Scan for the cell matching the given text and deliver its (X, Y) coordinate at center. 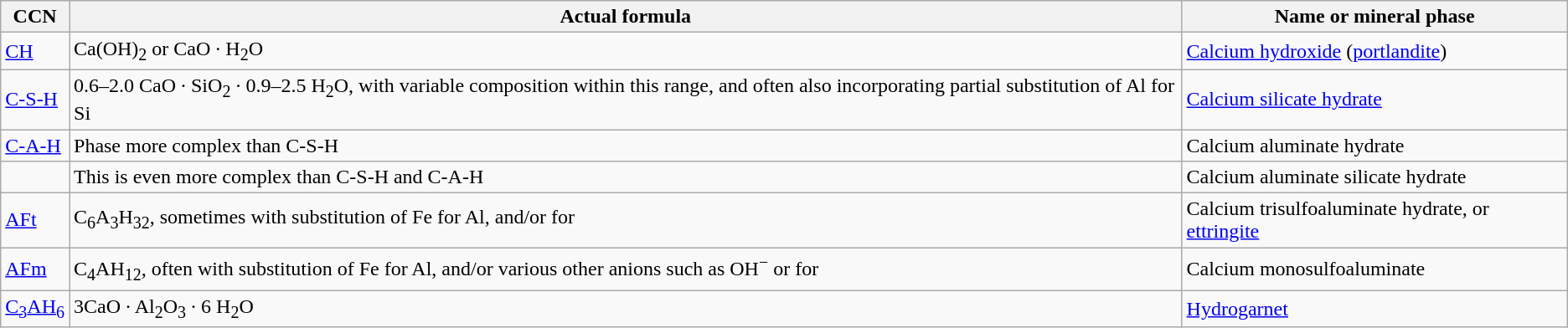
Name or mineral phase (1375, 17)
0.6–2.0 CaO · SiO2 · 0.9–2.5 H2O, with variable composition within this range, and often also incorporating partial substitution of Al for Si (625, 99)
Hydrogarnet (1375, 309)
CCN (35, 17)
C6A3H32, sometimes with substitution of Fe for Al, and/or for (625, 221)
3CaO · Al2O3 · 6 H2O (625, 309)
Calcium silicate hydrate (1375, 99)
C4AH12, often with substitution of Fe for Al, and/or various other anions such as OH− or for (625, 269)
Calcium hydroxide (portlandite) (1375, 51)
Phase more complex than C-S-H (625, 145)
Calcium trisulfoaluminate hydrate, or ettringite (1375, 221)
C-A-H (35, 145)
This is even more complex than C-S-H and C-A-H (625, 177)
Calcium monosulfoaluminate (1375, 269)
AFt (35, 221)
Ca(OH)2 or CaO · H2O (625, 51)
CH (35, 51)
Calcium aluminate hydrate (1375, 145)
Calcium aluminate silicate hydrate (1375, 177)
C-S-H (35, 99)
AFm (35, 269)
Actual formula (625, 17)
C3AH6 (35, 309)
